Locate the cell with the specified text and output its [X, Y] center coordinate. 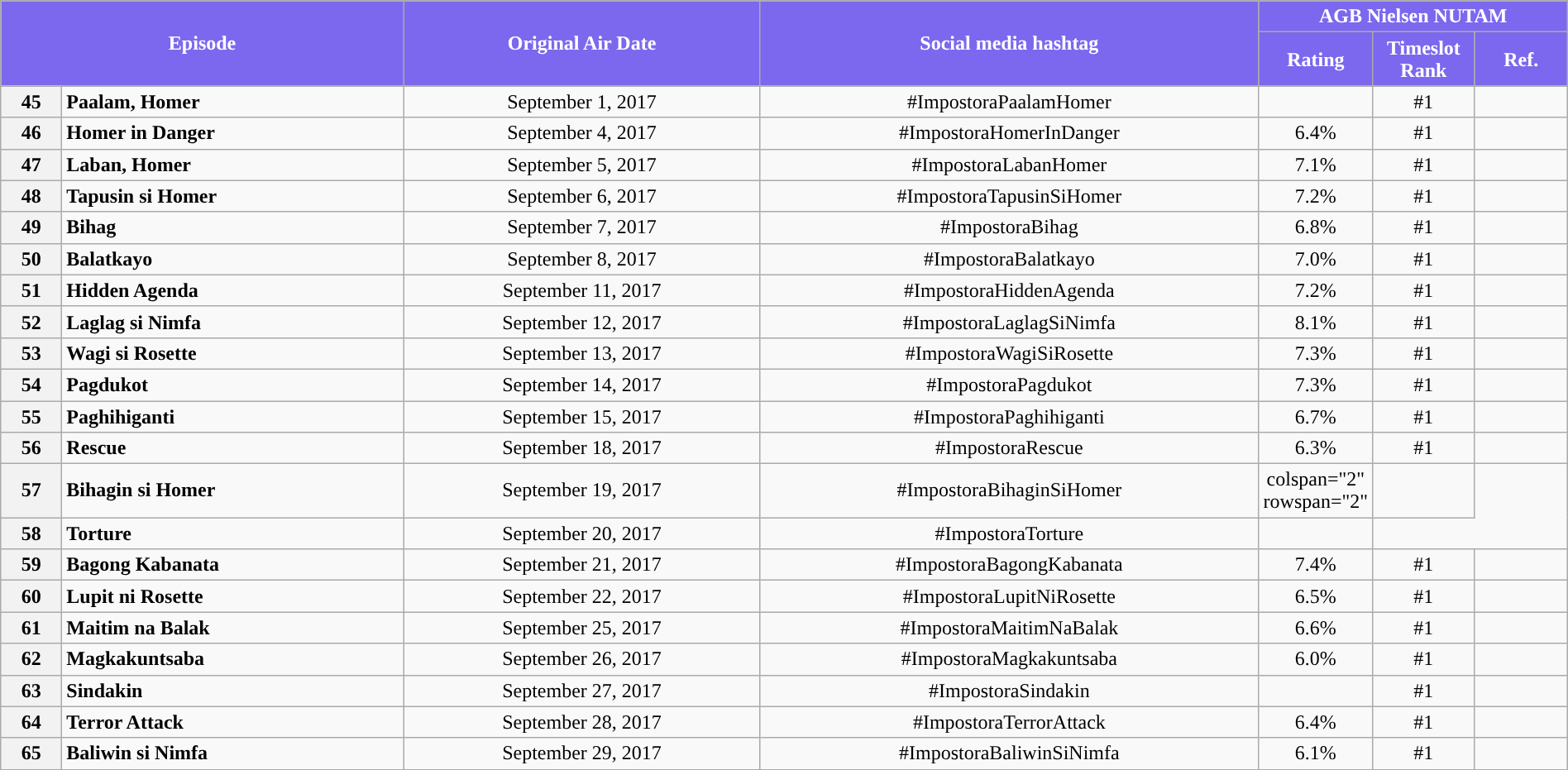
#ImpostoraSindakin [1009, 691]
September 21, 2017 [581, 565]
Torture [233, 533]
Sindakin [233, 691]
Maitim na Balak [233, 628]
59 [31, 565]
September 13, 2017 [581, 353]
#ImpostoraBaliwinSiNimfa [1009, 753]
56 [31, 448]
62 [31, 659]
7.0% [1316, 259]
September 11, 2017 [581, 290]
Episode [203, 43]
Laban, Homer [233, 165]
#ImpostoraHiddenAgenda [1009, 290]
Rating [1316, 60]
#ImpostoraMaitimNaBalak [1009, 628]
September 18, 2017 [581, 448]
Ref. [1521, 60]
49 [31, 227]
September 19, 2017 [581, 491]
Terror Attack [233, 722]
Rescue [233, 448]
September 28, 2017 [581, 722]
57 [31, 491]
7.1% [1316, 165]
#ImpostoraBagongKabanata [1009, 565]
Bihagin si Homer [233, 491]
Hidden Agenda [233, 290]
September 6, 2017 [581, 196]
6.7% [1316, 416]
September 20, 2017 [581, 533]
September 12, 2017 [581, 322]
Paalam, Homer [233, 102]
Tapusin si Homer [233, 196]
Social media hashtag [1009, 43]
58 [31, 533]
September 7, 2017 [581, 227]
45 [31, 102]
September 29, 2017 [581, 753]
TimeslotRank [1424, 60]
6.8% [1316, 227]
#ImpostoraBihag [1009, 227]
50 [31, 259]
52 [31, 322]
#ImpostoraLabanHomer [1009, 165]
54 [31, 385]
September 25, 2017 [581, 628]
Pagdukot [233, 385]
6.0% [1316, 659]
AGB Nielsen NUTAM [1413, 17]
colspan="2" rowspan="2" [1316, 491]
64 [31, 722]
#ImpostoraPaghihiganti [1009, 416]
#ImpostoraTapusinSiHomer [1009, 196]
Wagi si Rosette [233, 353]
51 [31, 290]
6.1% [1316, 753]
September 4, 2017 [581, 133]
September 5, 2017 [581, 165]
September 14, 2017 [581, 385]
Homer in Danger [233, 133]
Balatkayo [233, 259]
#ImpostoraPaalamHomer [1009, 102]
8.1% [1316, 322]
6.6% [1316, 628]
60 [31, 596]
#ImpostoraWagiSiRosette [1009, 353]
Paghihiganti [233, 416]
65 [31, 753]
#ImpostoraMagkakuntsaba [1009, 659]
September 8, 2017 [581, 259]
September 22, 2017 [581, 596]
53 [31, 353]
#ImpostoraPagdukot [1009, 385]
6.3% [1316, 448]
Magkakuntsaba [233, 659]
#ImpostoraLupitNiRosette [1009, 596]
Bihag [233, 227]
Bagong Kabanata [233, 565]
Lupit ni Rosette [233, 596]
63 [31, 691]
#ImpostoraLaglagSiNimfa [1009, 322]
Baliwin si Nimfa [233, 753]
September 15, 2017 [581, 416]
September 1, 2017 [581, 102]
#ImpostoraBalatkayo [1009, 259]
#ImpostoraTorture [1009, 533]
48 [31, 196]
#ImpostoraTerrorAttack [1009, 722]
46 [31, 133]
7.4% [1316, 565]
September 27, 2017 [581, 691]
47 [31, 165]
61 [31, 628]
55 [31, 416]
6.5% [1316, 596]
September 26, 2017 [581, 659]
Original Air Date [581, 43]
#ImpostoraRescue [1009, 448]
#ImpostoraHomerInDanger [1009, 133]
#ImpostoraBihaginSiHomer [1009, 491]
Laglag si Nimfa [233, 322]
